For the text-containing cell, return its midpoint in [x, y] coordinate format. 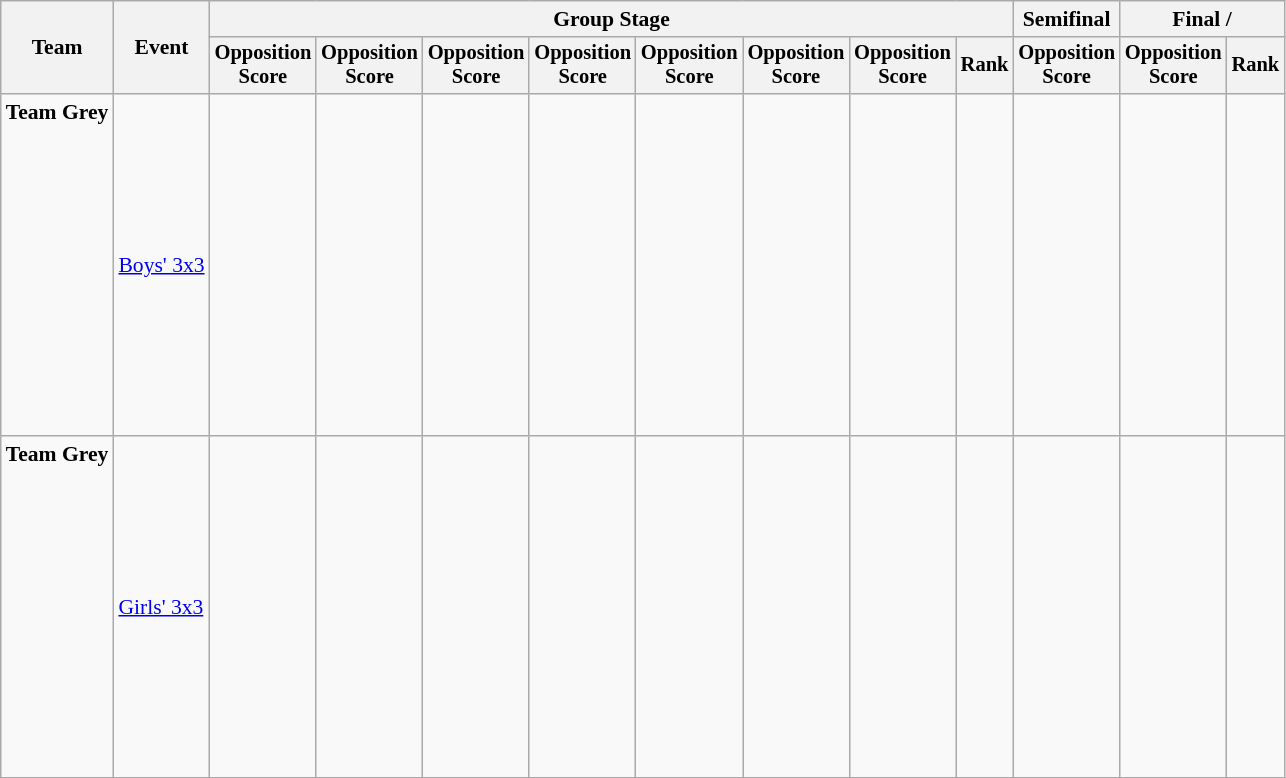
Group Stage [612, 19]
Team [58, 48]
Boys' 3x3 [161, 265]
Girls' 3x3 [161, 607]
Semifinal [1066, 19]
Final / [1202, 19]
Event [161, 48]
